Provide the [x, y] coordinate of the cell's center where the given text is located.  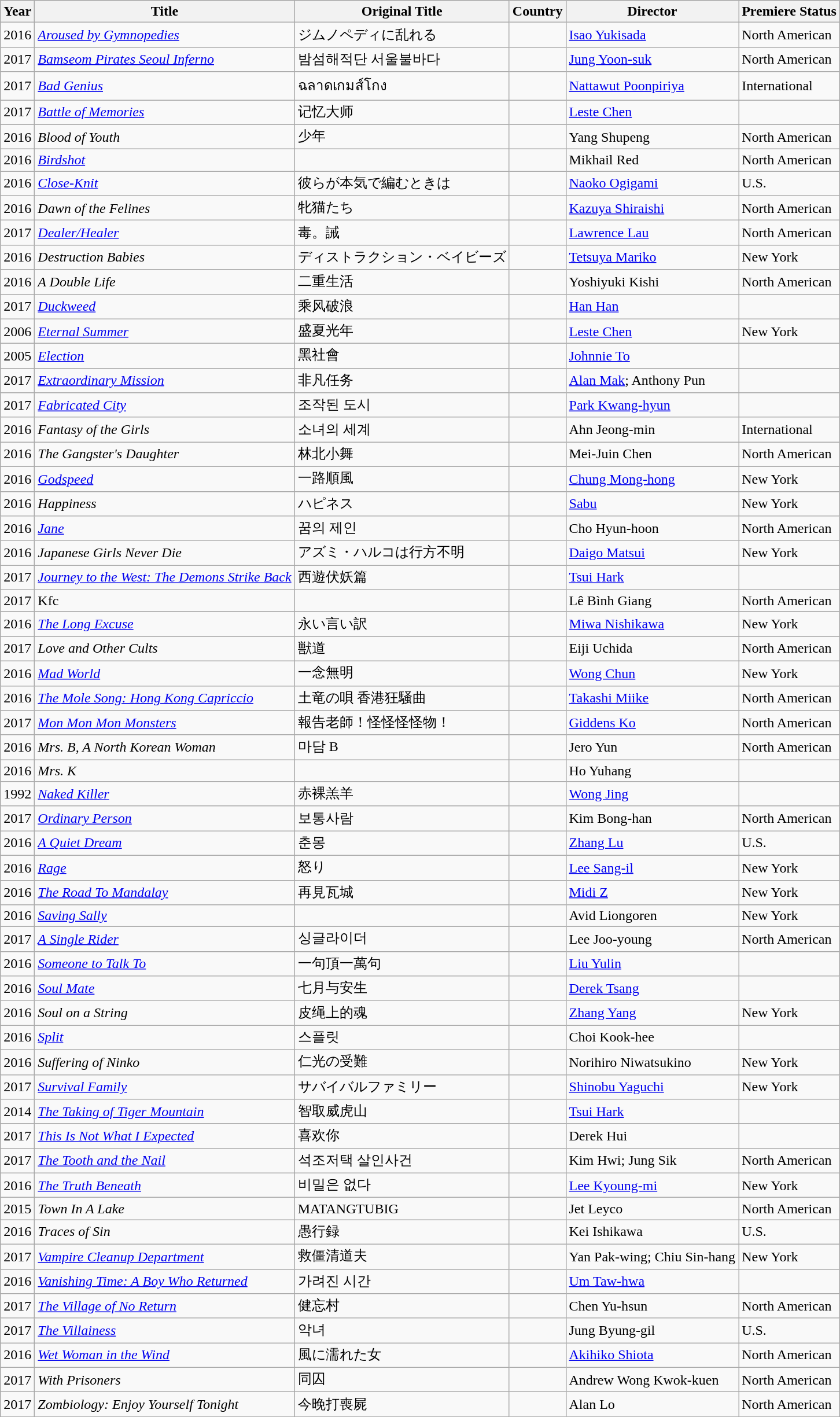
一句頂一萬句 [401, 964]
조작된 도시 [401, 405]
Battle of Memories [164, 112]
Midi Z [653, 892]
Mad World [164, 673]
喜欢你 [401, 1136]
Lee Sang-il [653, 868]
Rage [164, 868]
Kim Hwi; Jung Sik [653, 1161]
健忘村 [401, 1306]
獣道 [401, 649]
Wong Chun [653, 673]
The Villainess [164, 1331]
Soul on a String [164, 1013]
2005 [17, 356]
Wet Woman in the Wind [164, 1355]
Title [164, 12]
Mon Mon Mon Monsters [164, 723]
ディストラクション・ベイビーズ [401, 257]
Fabricated City [164, 405]
꿈의 제인 [401, 529]
ฉลาดเกมส์โกง [401, 86]
Bamseom Pirates Seoul Inferno [164, 59]
Blood of Youth [164, 137]
Lee Kyoung-mi [653, 1185]
Kim Bong-han [653, 818]
Fantasy of the Girls [164, 429]
Yoshiyuki Kishi [653, 282]
Andrew Wong Kwok-kuen [653, 1379]
A Quiet Dream [164, 844]
보통사람 [401, 818]
Eiji Uchida [653, 649]
The Long Excuse [164, 624]
Han Han [653, 307]
Cho Hyun-hoon [653, 529]
Jung Yoon-suk [653, 59]
记忆大师 [401, 112]
Alan Mak; Anthony Pun [653, 381]
Bad Genius [164, 86]
Lee Joo-young [653, 940]
智取威虎山 [401, 1112]
Close-Knit [164, 184]
Japanese Girls Never Die [164, 553]
二重生活 [401, 282]
MATANGTUBIG [401, 1209]
Jet Leyco [653, 1209]
Avid Liongoren [653, 916]
2006 [17, 331]
Ho Yuhang [653, 771]
Kazuya Shiraishi [653, 208]
밤섬해적단 서울불바다 [401, 59]
Split [164, 1038]
西遊伏妖篇 [401, 577]
Mrs. B, A North Korean Woman [164, 748]
Norihiro Niwatsukino [653, 1062]
2014 [17, 1112]
Happiness [164, 503]
Director [653, 12]
This Is Not What I Expected [164, 1136]
皮绳上的魂 [401, 1013]
Mikhail Red [653, 160]
Giddens Ko [653, 723]
ハピネス [401, 503]
The Gangster's Daughter [164, 455]
2015 [17, 1209]
Dealer/Healer [164, 233]
救僵清道夫 [401, 1257]
Naoko Ogigami [653, 184]
Zhang Yang [653, 1013]
Yan Pak-wing; Chiu Sin-hang [653, 1257]
今晚打喪屍 [401, 1405]
Tetsuya Mariko [653, 257]
The Road To Mandalay [164, 892]
Miwa Nishikawa [653, 624]
怒り [401, 868]
Lê Bình Giang [653, 601]
Jung Byung-gil [653, 1331]
Premiere Status [789, 12]
Park Kwang-hyun [653, 405]
Kei Ishikawa [653, 1232]
Akihiko Shiota [653, 1355]
土竜の唄 香港狂騒曲 [401, 698]
サバイバルファミリー [401, 1087]
Godspeed [164, 479]
Soul Mate [164, 988]
석조저택 살인사건 [401, 1161]
アズミ・ハルコは行方不明 [401, 553]
林北小舞 [401, 455]
Liu Yulin [653, 964]
Election [164, 356]
盛夏光年 [401, 331]
Town In A Lake [164, 1209]
Lawrence Lau [653, 233]
Nattawut Poonpiriya [653, 86]
A Double Life [164, 282]
非凡任务 [401, 381]
Chung Mong-hong [653, 479]
Vampire Cleanup Department [164, 1257]
Derek Tsang [653, 988]
乘风破浪 [401, 307]
愚行録 [401, 1232]
Alan Lo [653, 1405]
報告老師！怪怪怪怪物！ [401, 723]
Naked Killer [164, 794]
Destruction Babies [164, 257]
Survival Family [164, 1087]
Ordinary Person [164, 818]
彼らが本気で編むときは [401, 184]
비밀은 없다 [401, 1185]
赤裸羔羊 [401, 794]
風に濡れた女 [401, 1355]
Vanishing Time: A Boy Who Returned [164, 1281]
Takashi Miike [653, 698]
Wong Jing [653, 794]
Jane [164, 529]
The Taking of Tiger Mountain [164, 1112]
스플릿 [401, 1038]
Someone to Talk To [164, 964]
Year [17, 12]
Traces of Sin [164, 1232]
Duckweed [164, 307]
Love and Other Cults [164, 649]
七月与安生 [401, 988]
再見瓦城 [401, 892]
The Mole Song: Hong Kong Capriccio [164, 698]
黑社會 [401, 356]
Country [537, 12]
Zhang Lu [653, 844]
Zombiology: Enjoy Yourself Tonight [164, 1405]
마담 B [401, 748]
Yang Shupeng [653, 137]
一念無明 [401, 673]
가려진 시간 [401, 1281]
Aroused by Gymnopedies [164, 35]
Um Taw-hwa [653, 1281]
ジムノペディに乱れる [401, 35]
Isao Yukisada [653, 35]
Birdshot [164, 160]
Journey to the West: The Demons Strike Back [164, 577]
The Village of No Return [164, 1306]
牝猫たち [401, 208]
同囚 [401, 1379]
악녀 [401, 1331]
1992 [17, 794]
毒。誡 [401, 233]
The Tooth and the Nail [164, 1161]
Jero Yun [653, 748]
Sabu [653, 503]
Kfc [164, 601]
永い言い訳 [401, 624]
춘몽 [401, 844]
少年 [401, 137]
一路順風 [401, 479]
Johnnie To [653, 356]
The Truth Beneath [164, 1185]
Choi Kook-hee [653, 1038]
仁光の受難 [401, 1062]
With Prisoners [164, 1379]
Saving Sally [164, 916]
Chen Yu-hsun [653, 1306]
Original Title [401, 12]
소녀의 세계 [401, 429]
Shinobu Yaguchi [653, 1087]
Derek Hui [653, 1136]
Eternal Summer [164, 331]
Daigo Matsui [653, 553]
Dawn of the Felines [164, 208]
싱글라이더 [401, 940]
A Single Rider [164, 940]
Suffering of Ninko [164, 1062]
Mei-Juin Chen [653, 455]
Mrs. K [164, 771]
Extraordinary Mission [164, 381]
Ahn Jeong-min [653, 429]
